Output the [X, Y] coordinate of the center of the cell containing the given text.  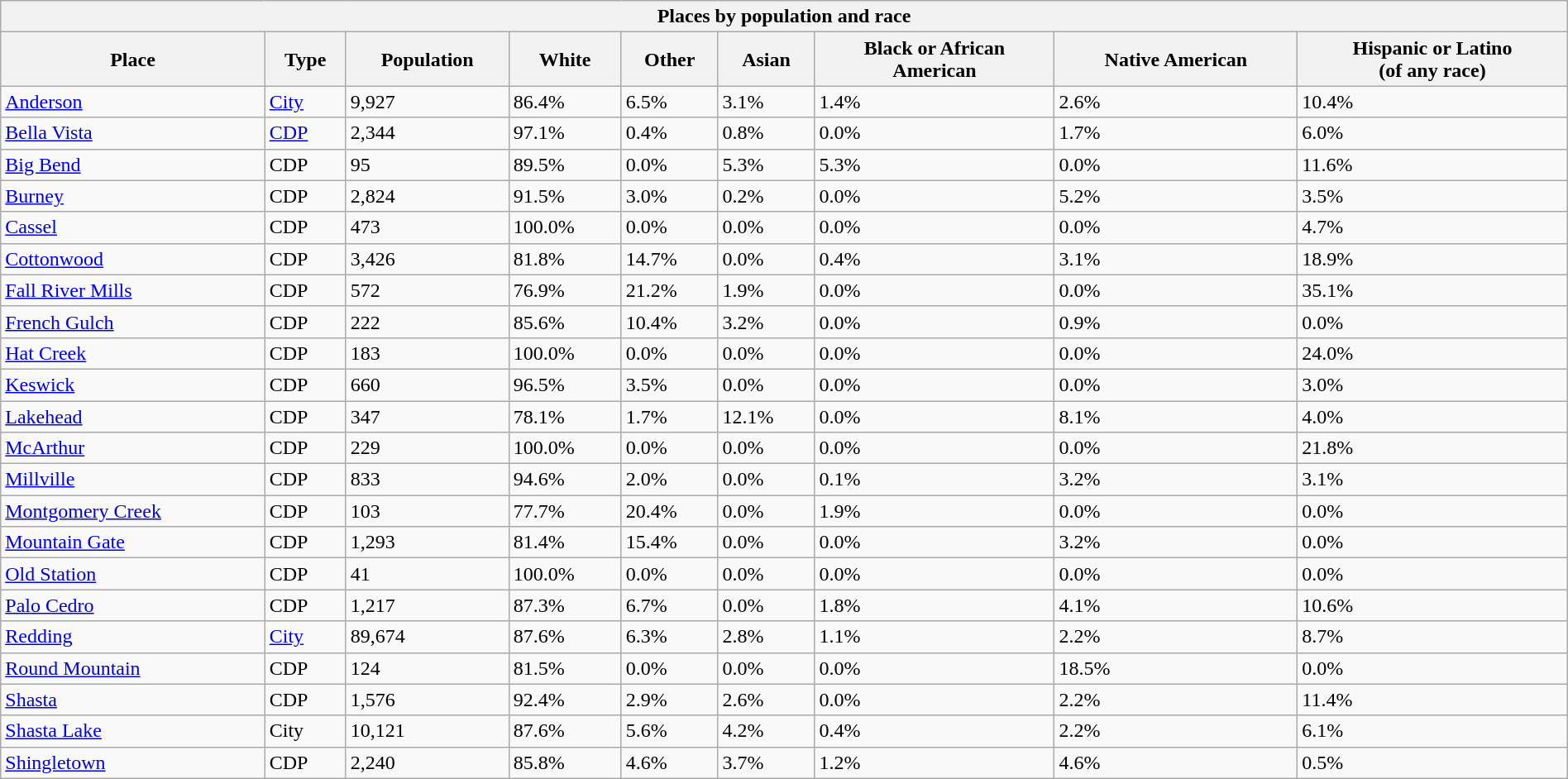
96.5% [565, 385]
85.6% [565, 322]
18.9% [1432, 259]
0.5% [1432, 762]
229 [427, 448]
1,293 [427, 542]
15.4% [670, 542]
6.7% [670, 605]
91.5% [565, 196]
86.4% [565, 102]
Shingletown [132, 762]
95 [427, 165]
Old Station [132, 574]
Cassel [132, 227]
81.5% [565, 668]
Millville [132, 480]
77.7% [565, 511]
Lakehead [132, 416]
183 [427, 353]
5.6% [670, 731]
French Gulch [132, 322]
Type [305, 60]
89,674 [427, 637]
Redding [132, 637]
Black or AfricanAmerican [935, 60]
Places by population and race [784, 17]
1,217 [427, 605]
21.8% [1432, 448]
833 [427, 480]
89.5% [565, 165]
18.5% [1176, 668]
10.6% [1432, 605]
10,121 [427, 731]
3,426 [427, 259]
White [565, 60]
1.2% [935, 762]
0.2% [766, 196]
78.1% [565, 416]
Keswick [132, 385]
2.0% [670, 480]
Mountain Gate [132, 542]
572 [427, 290]
Cottonwood [132, 259]
2,824 [427, 196]
Population [427, 60]
0.8% [766, 133]
Asian [766, 60]
Shasta [132, 700]
14.7% [670, 259]
12.1% [766, 416]
97.1% [565, 133]
35.1% [1432, 290]
24.0% [1432, 353]
1.4% [935, 102]
85.8% [565, 762]
Montgomery Creek [132, 511]
Round Mountain [132, 668]
Big Bend [132, 165]
McArthur [132, 448]
Native American [1176, 60]
0.1% [935, 480]
1.8% [935, 605]
Hat Creek [132, 353]
0.9% [1176, 322]
41 [427, 574]
124 [427, 668]
1.1% [935, 637]
8.1% [1176, 416]
20.4% [670, 511]
6.5% [670, 102]
81.8% [565, 259]
21.2% [670, 290]
5.2% [1176, 196]
6.1% [1432, 731]
6.3% [670, 637]
Other [670, 60]
Burney [132, 196]
Fall River Mills [132, 290]
4.7% [1432, 227]
94.6% [565, 480]
8.7% [1432, 637]
81.4% [565, 542]
347 [427, 416]
87.3% [565, 605]
9,927 [427, 102]
2,344 [427, 133]
2.9% [670, 700]
Bella Vista [132, 133]
473 [427, 227]
Palo Cedro [132, 605]
2,240 [427, 762]
11.6% [1432, 165]
4.0% [1432, 416]
660 [427, 385]
6.0% [1432, 133]
11.4% [1432, 700]
2.8% [766, 637]
103 [427, 511]
Place [132, 60]
3.7% [766, 762]
76.9% [565, 290]
4.2% [766, 731]
92.4% [565, 700]
1,576 [427, 700]
Anderson [132, 102]
222 [427, 322]
4.1% [1176, 605]
Shasta Lake [132, 731]
Hispanic or Latino(of any race) [1432, 60]
